Identify which cell holds the provided text, then report its (x, y) central coordinate. 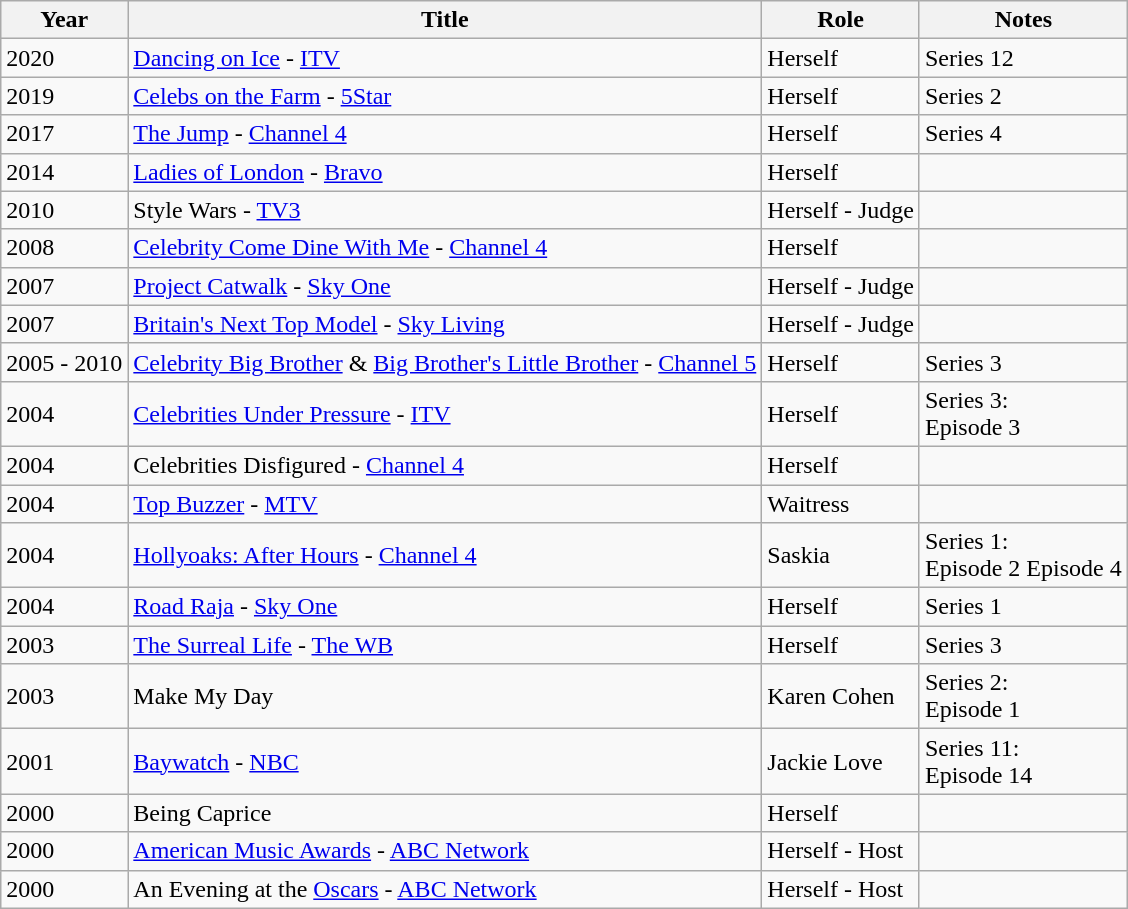
Series 2:Episode 1 (1023, 696)
2001 (64, 762)
Hollyoaks: After Hours - Channel 4 (445, 556)
The Surreal Life - The WB (445, 645)
Series 12 (1023, 58)
Series 2 (1023, 96)
Dancing on Ice - ITV (445, 58)
Celebrity Big Brother & Big Brother's Little Brother - Channel 5 (445, 362)
Series 4 (1023, 134)
An Evening at the Oscars - ABC Network (445, 889)
Project Catwalk - Sky One (445, 286)
2008 (64, 248)
Karen Cohen (841, 696)
Saskia (841, 556)
2020 (64, 58)
Notes (1023, 20)
Road Raja - Sky One (445, 607)
Being Caprice (445, 813)
Celebrity Come Dine With Me - Channel 4 (445, 248)
Series 3:Episode 3 (1023, 414)
2019 (64, 96)
Series 1 (1023, 607)
The Jump - Channel 4 (445, 134)
Top Buzzer - MTV (445, 503)
2014 (64, 172)
Series 1:Episode 2 Episode 4 (1023, 556)
Style Wars - TV3 (445, 210)
Jackie Love (841, 762)
2005 - 2010 (64, 362)
American Music Awards - ABC Network (445, 851)
Series 11:Episode 14 (1023, 762)
Year (64, 20)
2017 (64, 134)
Celebs on the Farm - 5Star (445, 96)
Title (445, 20)
Celebrities Disfigured - Channel 4 (445, 465)
Waitress (841, 503)
Celebrities Under Pressure - ITV (445, 414)
Ladies of London - Bravo (445, 172)
Britain's Next Top Model - Sky Living (445, 324)
Baywatch - NBC (445, 762)
Make My Day (445, 696)
Role (841, 20)
2010 (64, 210)
